Capture the cell that displays the provided text and extract its (X, Y) central coordinate. 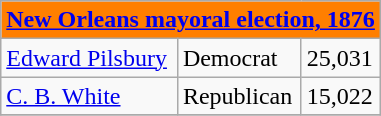
Democrat (239, 58)
New Orleans mayoral election, 1876 (191, 20)
25,031 (340, 58)
Republican (239, 96)
15,022 (340, 96)
C. B. White (90, 96)
Edward Pilsbury (90, 58)
